Scan for the cell matching the given text and deliver its (X, Y) coordinate at center. 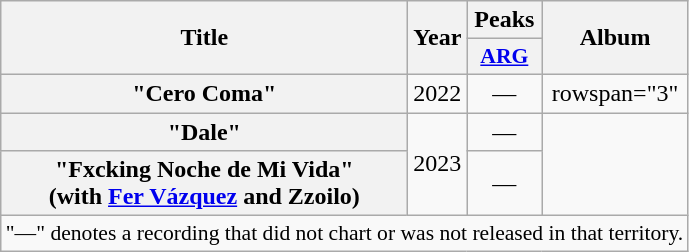
"—" denotes a recording that did not chart or was not released in that territory. (345, 234)
2022 (438, 93)
"Cero Coma" (204, 93)
Title (204, 38)
2023 (438, 164)
ARG (504, 57)
"Fxcking Noche de Mi Vida"(with Fer Vázquez and Zzoilo) (204, 184)
rowspan="3" (615, 93)
Album (615, 38)
Year (438, 38)
Peaks (504, 20)
"Dale" (204, 131)
